For the text-containing cell, return its midpoint in (X, Y) coordinate format. 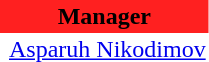
Manager (104, 16)
